Locate the cell with the specified text and output its [X, Y] center coordinate. 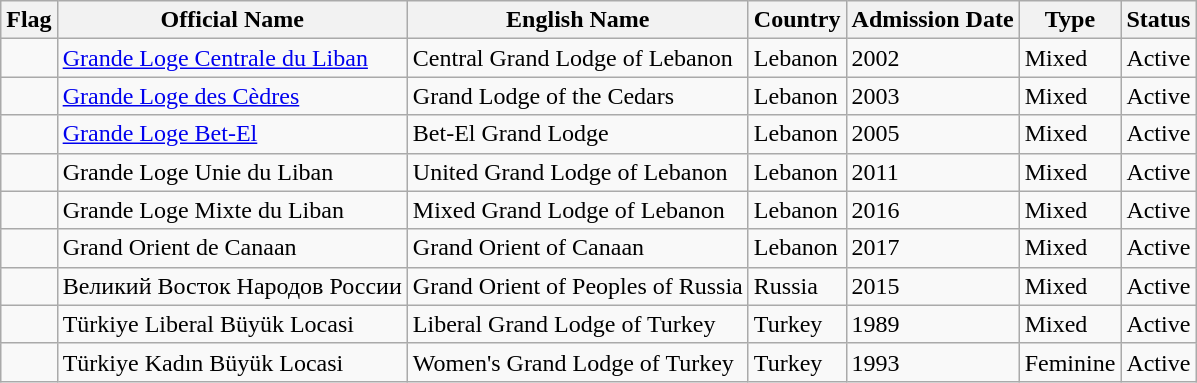
Bet-El Grand Lodge [578, 134]
Grand Lodge of the Cedars [578, 96]
Türkiye Liberal Büyük Locasi [232, 324]
English Name [578, 20]
Liberal Grand Lodge of Turkey [578, 324]
Великий Восток Народов России [232, 286]
Grande Loge Mixte du Liban [232, 210]
Type [1070, 20]
Women's Grand Lodge of Turkey [578, 362]
United Grand Lodge of Lebanon [578, 172]
Status [1158, 20]
Grand Orient of Peoples of Russia [578, 286]
Türkiye Kadın Büyük Locasi [232, 362]
Grand Orient of Canaan [578, 248]
1989 [932, 324]
2003 [932, 96]
Flag [29, 20]
2017 [932, 248]
Official Name [232, 20]
2011 [932, 172]
2015 [932, 286]
Grande Loge Centrale du Liban [232, 58]
Grand Orient de Canaan [232, 248]
2002 [932, 58]
Central Grand Lodge of Lebanon [578, 58]
Admission Date [932, 20]
Grande Loge Bet-El [232, 134]
1993 [932, 362]
Feminine [1070, 362]
Mixed Grand Lodge of Lebanon [578, 210]
Country [797, 20]
2016 [932, 210]
Grande Loge Unie du Liban [232, 172]
Grande Loge des Cèdres [232, 96]
Russia [797, 286]
2005 [932, 134]
